Search for the cell housing the specified text and yield its (x, y) center coordinate. 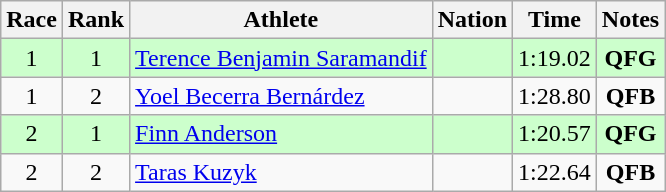
Rank (96, 20)
1:20.57 (555, 134)
Finn Anderson (282, 134)
Race (32, 20)
Athlete (282, 20)
Yoel Becerra Bernárdez (282, 96)
Time (555, 20)
Nation (472, 20)
1:22.64 (555, 172)
Terence Benjamin Saramandif (282, 58)
Taras Kuzyk (282, 172)
1:19.02 (555, 58)
1:28.80 (555, 96)
Notes (630, 20)
